Pinpoint the cell where the given text exists, returning its [X, Y] midpoint coordinate. 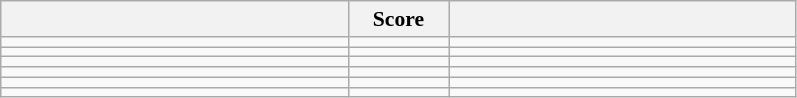
Score [398, 19]
